Output the (X, Y) coordinate of the center of the cell containing the given text.  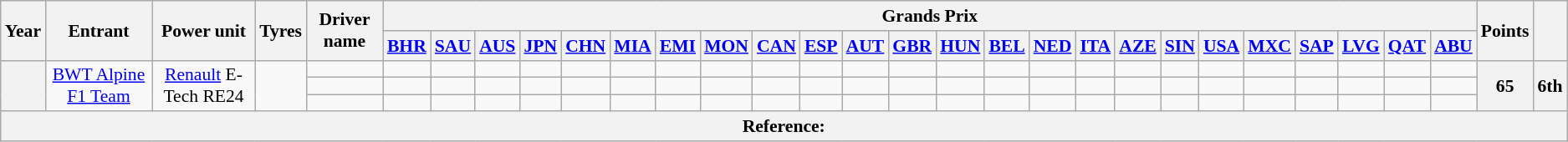
ESP (821, 46)
Tyres (281, 30)
CAN (776, 46)
Renault E-Tech RE24 (204, 85)
SAU (453, 46)
MON (726, 46)
MIA (632, 46)
HUN (960, 46)
6th (1550, 85)
JPN (540, 46)
USA (1221, 46)
EMI (677, 46)
Reference: (784, 127)
GBR (912, 46)
Year (23, 30)
AUT (866, 46)
ABU (1453, 46)
CHN (585, 46)
SAP (1316, 46)
SIN (1180, 46)
BWT Alpine F1 Team (99, 85)
Entrant (99, 30)
MXC (1269, 46)
BEL (1007, 46)
AUS (497, 46)
Driver name (345, 30)
QAT (1407, 46)
Grands Prix (930, 16)
ITA (1096, 46)
LVG (1361, 46)
65 (1505, 85)
AZE (1137, 46)
BHR (406, 46)
Power unit (204, 30)
NED (1053, 46)
Points (1505, 30)
